Scan for the cell matching the given text and deliver its [x, y] coordinate at center. 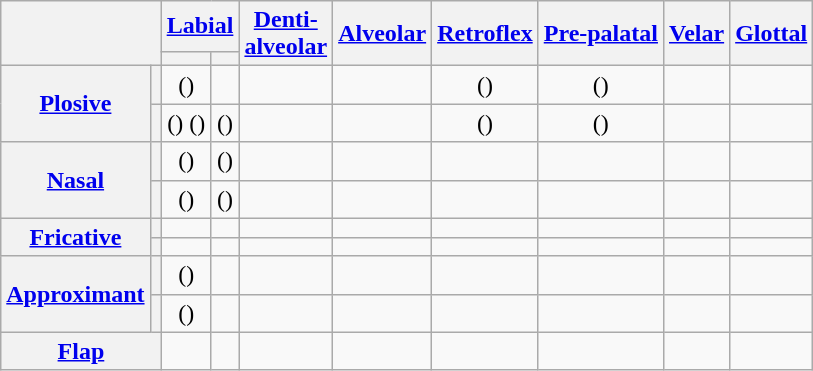
Velar [696, 34]
Denti-alveolar [286, 34]
Labial [200, 26]
Pre-palatal [600, 34]
Fricative [76, 237]
Plosive [76, 104]
() () [186, 123]
Retroflex [486, 34]
Approximant [76, 294]
Flap [81, 351]
Nasal [76, 180]
Glottal [772, 34]
Alveolar [382, 34]
